Capture the cell that displays the provided text and extract its [x, y] central coordinate. 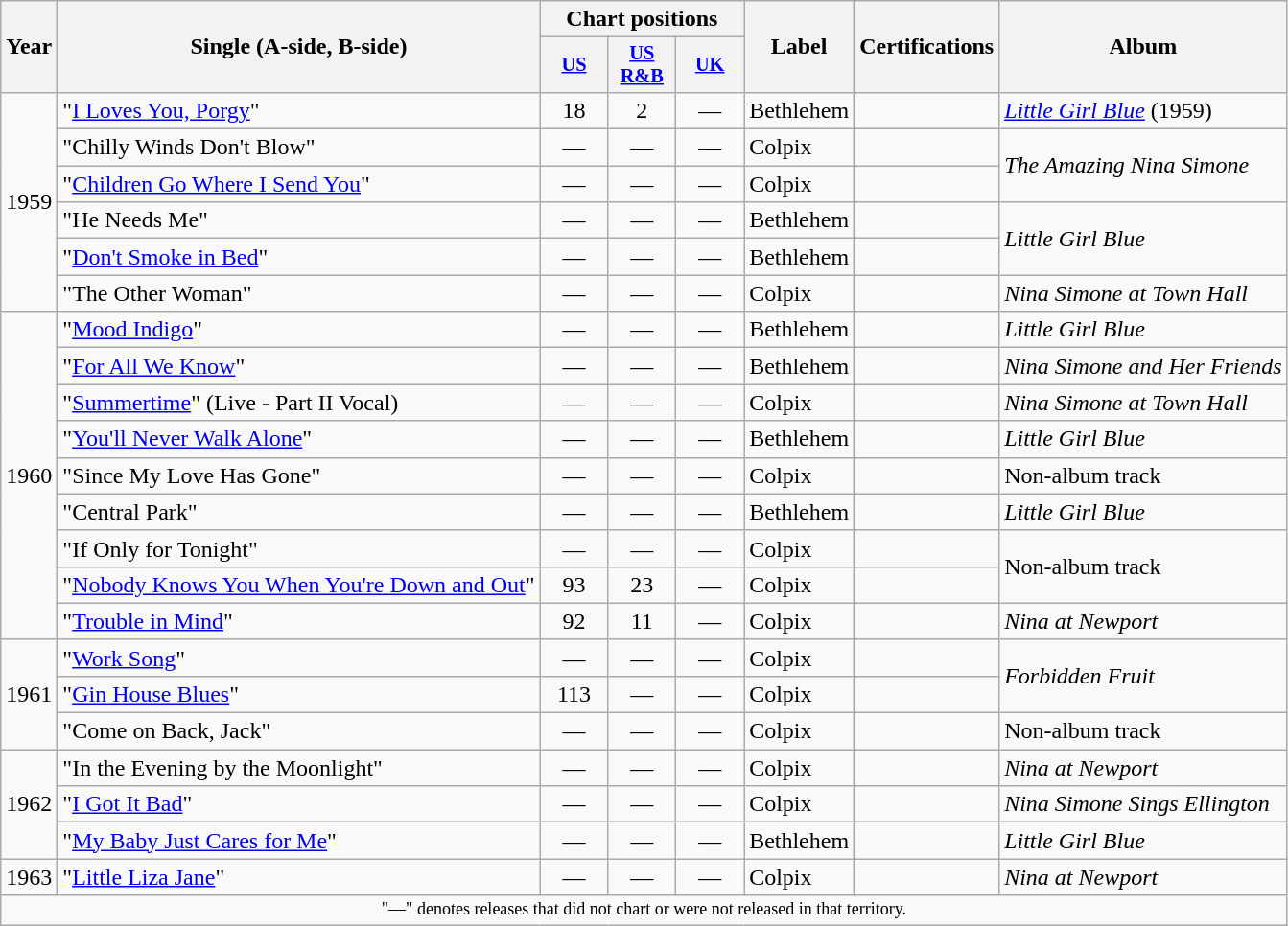
93 [574, 585]
Single (A-side, B-side) [299, 47]
"Work Song" [299, 658]
Little Girl Blue (1959) [1143, 110]
"—" denotes releases that did not chart or were not released in that territory. [644, 911]
1959 [29, 201]
"Trouble in Mind" [299, 621]
"Gin House Blues" [299, 694]
"Don't Smoke in Bed" [299, 257]
"Mood Indigo" [299, 330]
UK [710, 65]
"I Loves You, Porgy" [299, 110]
"I Got It Bad" [299, 804]
Nina Simone Sings Ellington [1143, 804]
Album [1143, 47]
"Children Go Where I Send You" [299, 184]
Forbidden Fruit [1143, 676]
"If Only for Tonight" [299, 548]
11 [643, 621]
USR&B [643, 65]
Label [800, 47]
2 [643, 110]
92 [574, 621]
"Come on Back, Jack" [299, 731]
Certifications [926, 47]
"Chilly Winds Don't Blow" [299, 148]
"Central Park" [299, 512]
1963 [29, 877]
US [574, 65]
1962 [29, 804]
1961 [29, 694]
Nina Simone and Her Friends [1143, 366]
"For All We Know" [299, 366]
"Summertime" (Live - Part II Vocal) [299, 403]
"Nobody Knows You When You're Down and Out" [299, 585]
Chart positions [643, 19]
"Since My Love Has Gone" [299, 475]
"The Other Woman" [299, 293]
"In the Evening by the Moonlight" [299, 768]
1960 [29, 475]
The Amazing Nina Simone [1143, 166]
18 [574, 110]
"He Needs Me" [299, 220]
113 [574, 694]
"My Baby Just Cares for Me" [299, 841]
"You'll Never Walk Alone" [299, 439]
23 [643, 585]
Year [29, 47]
"Little Liza Jane" [299, 877]
